Return (X, Y) of the center of cell containing provided text 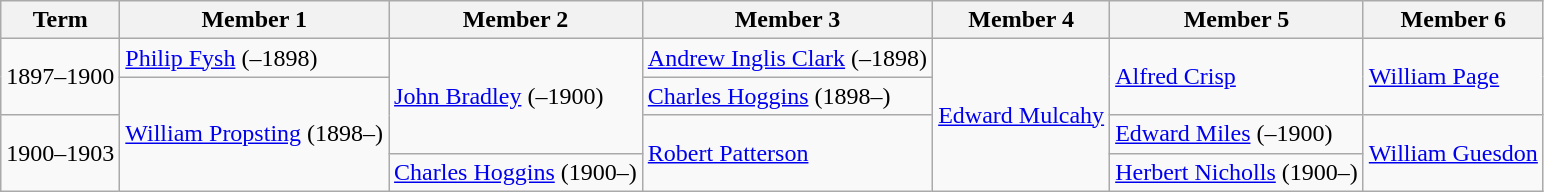
Philip Fysh (–1898) (254, 58)
Edward Miles (–1900) (1237, 134)
1897–1900 (60, 77)
John Bradley (–1900) (516, 96)
William Propsting (1898–) (254, 134)
Member 3 (787, 20)
Member 6 (1453, 20)
Alfred Crisp (1237, 77)
Term (60, 20)
William Page (1453, 77)
Charles Hoggins (1898–) (787, 96)
Andrew Inglis Clark (–1898) (787, 58)
Member 1 (254, 20)
William Guesdon (1453, 153)
Herbert Nicholls (1900–) (1237, 172)
Edward Mulcahy (1022, 115)
Member 4 (1022, 20)
Robert Patterson (787, 153)
1900–1903 (60, 153)
Charles Hoggins (1900–) (516, 172)
Member 5 (1237, 20)
Member 2 (516, 20)
